Locate the cell with the specified text and output its (x, y) center coordinate. 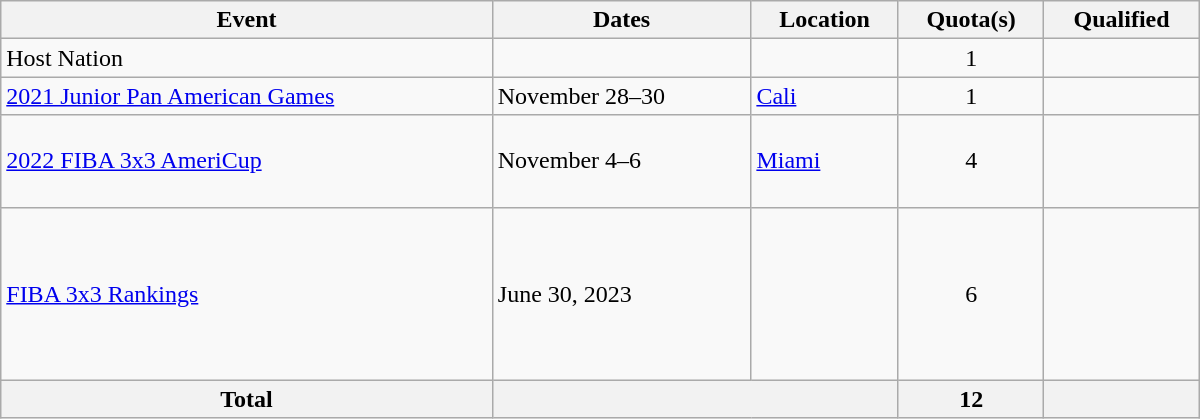
12 (971, 399)
2021 Junior Pan American Games (247, 96)
4 (971, 161)
Location (825, 20)
November 28–30 (622, 96)
6 (971, 294)
Qualified (1122, 20)
2022 FIBA 3x3 AmeriCup (247, 161)
FIBA 3x3 Rankings (247, 294)
Host Nation (247, 58)
Dates (622, 20)
Miami (825, 161)
Event (247, 20)
Cali (825, 96)
Quota(s) (971, 20)
June 30, 2023 (622, 294)
November 4–6 (622, 161)
Total (247, 399)
